Determine the (x, y) coordinate at the center of the cell enclosing the given text.  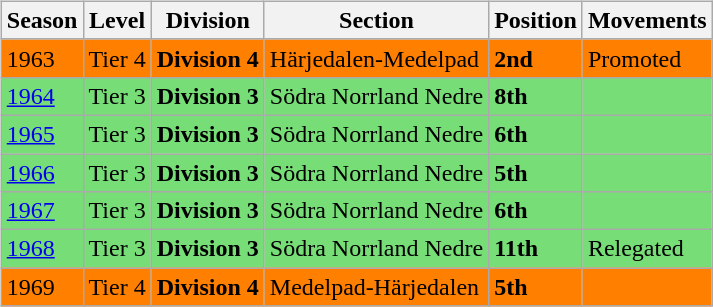
Division (208, 20)
Relegated (647, 249)
1966 (42, 173)
Section (376, 20)
Movements (647, 20)
2nd (536, 58)
Season (42, 20)
Position (536, 20)
1963 (42, 58)
Promoted (647, 58)
Level (117, 20)
11th (536, 249)
1969 (42, 287)
Härjedalen-Medelpad (376, 58)
Medelpad-Härjedalen (376, 287)
1967 (42, 211)
1964 (42, 96)
1965 (42, 134)
1968 (42, 249)
8th (536, 96)
